Return (x, y) of the center of cell containing provided text 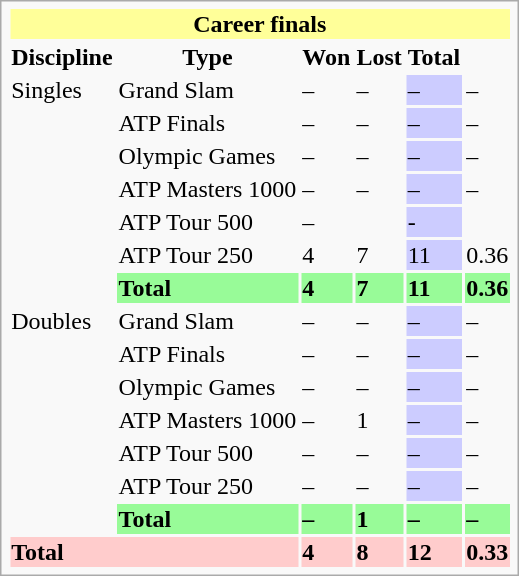
Won (326, 57)
Singles (62, 189)
Discipline (62, 57)
Doubles (62, 420)
- (434, 222)
Lost (379, 57)
Type (208, 57)
0.33 (488, 552)
8 (379, 552)
Career finals (260, 24)
12 (434, 552)
